Detect which cell encompasses the target text, then output its (x, y) center coordinate. 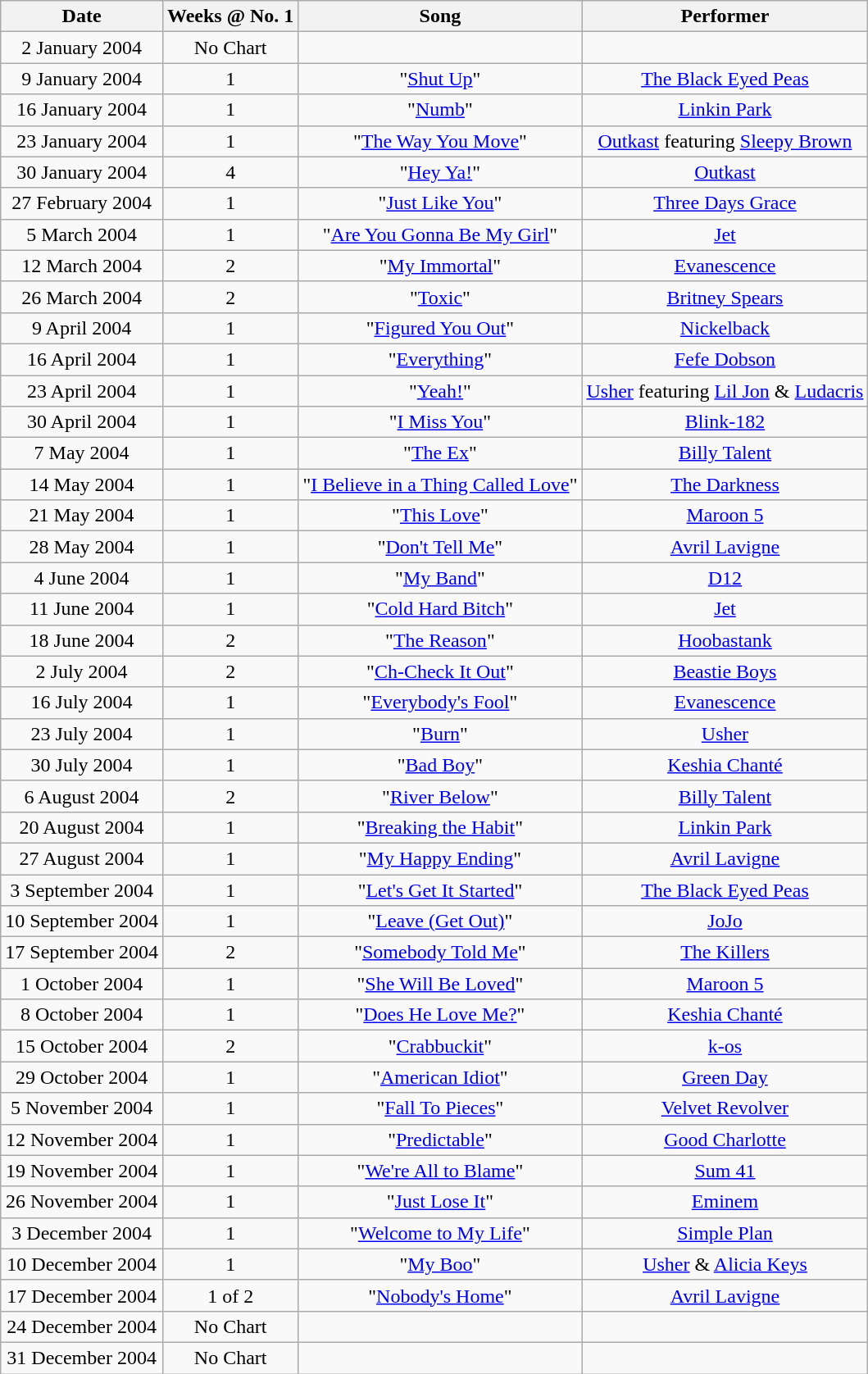
7 May 2004 (82, 453)
Song (440, 16)
"My Immortal" (440, 266)
"This Love" (440, 516)
21 May 2004 (82, 516)
28 May 2004 (82, 547)
Performer (725, 16)
Eminem (725, 1202)
Velvet Revolver (725, 1108)
Usher featuring Lil Jon & Ludacris (725, 391)
"Crabbuckit" (440, 1046)
Usher (725, 734)
"Everything" (440, 359)
"Are You Gonna Be My Girl" (440, 234)
"Shut Up" (440, 79)
"Toxic" (440, 297)
3 December 2004 (82, 1233)
14 May 2004 (82, 485)
5 November 2004 (82, 1108)
18 June 2004 (82, 640)
30 January 2004 (82, 172)
Weeks @ No. 1 (229, 16)
"I Believe in a Thing Called Love" (440, 485)
"Predictable" (440, 1140)
23 April 2004 (82, 391)
30 July 2004 (82, 765)
31 December 2004 (82, 1358)
Three Days Grace (725, 203)
2 July 2004 (82, 671)
Outkast (725, 172)
"Somebody Told Me" (440, 953)
Fefe Dobson (725, 359)
"My Happy Ending" (440, 858)
10 December 2004 (82, 1264)
The Darkness (725, 485)
Simple Plan (725, 1233)
"She Will Be Loved" (440, 984)
4 June 2004 (82, 578)
"Hey Ya!" (440, 172)
29 October 2004 (82, 1077)
6 August 2004 (82, 796)
11 June 2004 (82, 609)
23 July 2004 (82, 734)
Britney Spears (725, 297)
12 November 2004 (82, 1140)
JoJo (725, 921)
16 April 2004 (82, 359)
"Yeah!" (440, 391)
"I Miss You" (440, 422)
12 March 2004 (82, 266)
Blink-182 (725, 422)
30 April 2004 (82, 422)
The Killers (725, 953)
"Welcome to My Life" (440, 1233)
2 January 2004 (82, 48)
5 March 2004 (82, 234)
17 September 2004 (82, 953)
9 January 2004 (82, 79)
19 November 2004 (82, 1171)
Hoobastank (725, 640)
24 December 2004 (82, 1326)
3 September 2004 (82, 889)
"Everybody's Fool" (440, 703)
15 October 2004 (82, 1046)
"Fall To Pieces" (440, 1108)
Nickelback (725, 328)
"Don't Tell Me" (440, 547)
8 October 2004 (82, 1015)
"Figured You Out" (440, 328)
"Breaking the Habit" (440, 827)
26 March 2004 (82, 297)
23 January 2004 (82, 141)
"Does He Love Me?" (440, 1015)
10 September 2004 (82, 921)
D12 (725, 578)
"River Below" (440, 796)
16 January 2004 (82, 110)
"Just Like You" (440, 203)
4 (229, 172)
Green Day (725, 1077)
1 of 2 (229, 1295)
9 April 2004 (82, 328)
"Ch-Check It Out" (440, 671)
Beastie Boys (725, 671)
"My Band" (440, 578)
"The Ex" (440, 453)
20 August 2004 (82, 827)
"American Idiot" (440, 1077)
Sum 41 (725, 1171)
Usher & Alicia Keys (725, 1264)
16 July 2004 (82, 703)
"The Way You Move" (440, 141)
"We're All to Blame" (440, 1171)
1 October 2004 (82, 984)
"Bad Boy" (440, 765)
"Just Lose It" (440, 1202)
"Burn" (440, 734)
"Leave (Get Out)" (440, 921)
"Numb" (440, 110)
"The Reason" (440, 640)
27 August 2004 (82, 858)
Date (82, 16)
26 November 2004 (82, 1202)
"My Boo" (440, 1264)
k-os (725, 1046)
"Let's Get It Started" (440, 889)
Good Charlotte (725, 1140)
"Nobody's Home" (440, 1295)
"Cold Hard Bitch" (440, 609)
17 December 2004 (82, 1295)
Outkast featuring Sleepy Brown (725, 141)
27 February 2004 (82, 203)
